Find where the given text appears and provide that cell's center as (X, Y) coordinate. 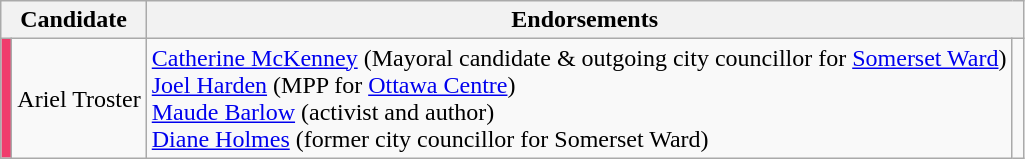
Candidate (74, 20)
Ariel Troster (79, 98)
Endorsements (584, 20)
